Find where the given text appears and provide that cell's center as [X, Y] coordinate. 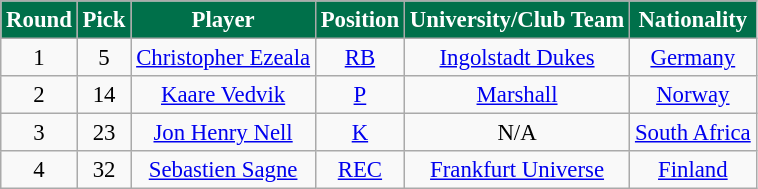
Round [39, 20]
RB [360, 58]
N/A [516, 133]
Christopher Ezeala [224, 58]
2 [39, 95]
Sebastien Sagne [224, 170]
5 [104, 58]
Player [224, 20]
23 [104, 133]
Pick [104, 20]
Finland [693, 170]
Kaare Vedvik [224, 95]
REC [360, 170]
32 [104, 170]
14 [104, 95]
University/Club Team [516, 20]
K [360, 133]
P [360, 95]
3 [39, 133]
Germany [693, 58]
Norway [693, 95]
Nationality [693, 20]
Marshall [516, 95]
4 [39, 170]
Frankfurt Universe [516, 170]
Ingolstadt Dukes [516, 58]
South Africa [693, 133]
1 [39, 58]
Position [360, 20]
Jon Henry Nell [224, 133]
